For the text-containing cell, return its midpoint in [X, Y] coordinate format. 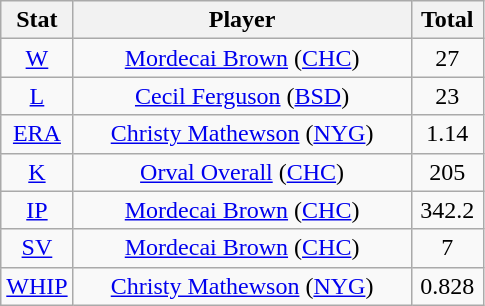
Cecil Ferguson (BSD) [242, 96]
IP [37, 210]
SV [37, 248]
205 [447, 172]
1.14 [447, 134]
Orval Overall (CHC) [242, 172]
7 [447, 248]
K [37, 172]
27 [447, 58]
Total [447, 20]
L [37, 96]
WHIP [37, 286]
Stat [37, 20]
W [37, 58]
Player [242, 20]
ERA [37, 134]
0.828 [447, 286]
23 [447, 96]
342.2 [447, 210]
